Detect which cell encompasses the target text, then output its (X, Y) center coordinate. 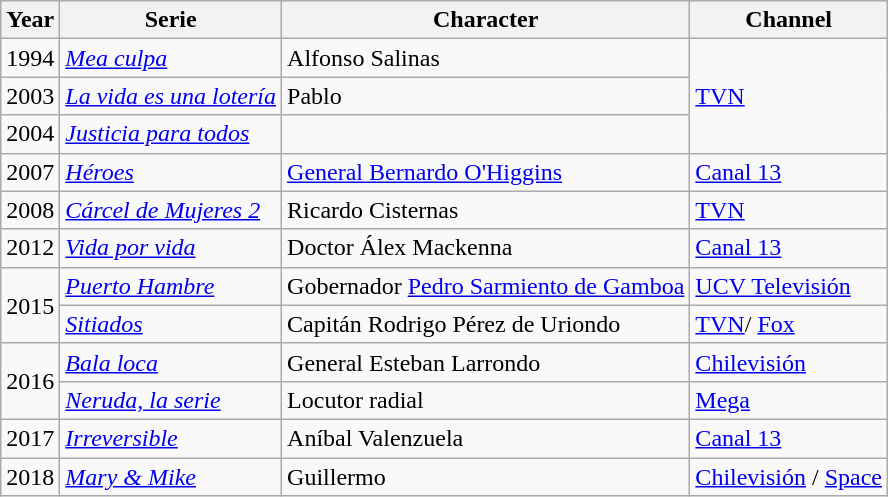
Aníbal Valenzuela (486, 438)
General Esteban Larrondo (486, 362)
Bala loca (171, 362)
UCV Televisión (789, 286)
Cárcel de Mujeres 2 (171, 210)
Justicia para todos (171, 134)
2007 (30, 172)
Alfonso Salinas (486, 58)
Locutor radial (486, 400)
2003 (30, 96)
La vida es una lotería (171, 96)
General Bernardo O'Higgins (486, 172)
Puerto Hambre (171, 286)
Vida por vida (171, 248)
Channel (789, 20)
Doctor Álex Mackenna (486, 248)
Pablo (486, 96)
2018 (30, 477)
2015 (30, 305)
2016 (30, 381)
Héroes (171, 172)
Capitán Rodrigo Pérez de Uriondo (486, 324)
2017 (30, 438)
Ricardo Cisternas (486, 210)
Sitiados (171, 324)
Mary & Mike (171, 477)
Serie (171, 20)
2012 (30, 248)
Character (486, 20)
TVN/ Fox (789, 324)
Mea culpa (171, 58)
Irreversible (171, 438)
Gobernador Pedro Sarmiento de Gamboa (486, 286)
Chilevisión (789, 362)
Year (30, 20)
Neruda, la serie (171, 400)
2004 (30, 134)
1994 (30, 58)
Chilevisión / Space (789, 477)
Guillermo (486, 477)
Mega (789, 400)
2008 (30, 210)
